Output the [X, Y] coordinate of the center of the cell containing the given text.  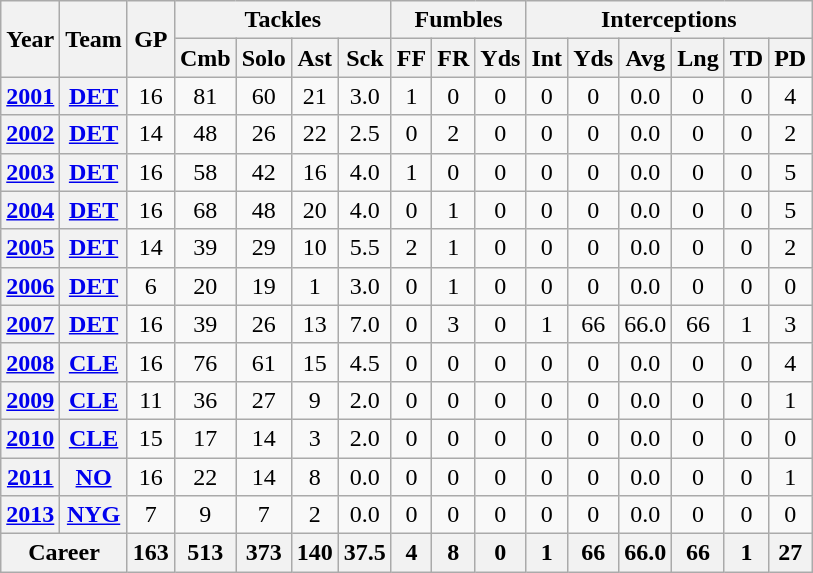
Sck [364, 58]
60 [264, 96]
19 [264, 286]
2007 [30, 324]
FF [411, 58]
Interceptions [669, 20]
81 [205, 96]
2005 [30, 248]
2001 [30, 96]
Cmb [205, 58]
Solo [264, 58]
5.5 [364, 248]
13 [314, 324]
17 [205, 438]
163 [150, 553]
GP [150, 39]
Career [64, 553]
2006 [30, 286]
513 [205, 553]
37.5 [364, 553]
29 [264, 248]
42 [264, 172]
NO [94, 477]
4.5 [364, 362]
6 [150, 286]
Avg [646, 58]
2008 [30, 362]
NYG [94, 515]
TD [746, 58]
Lng [698, 58]
68 [205, 210]
36 [205, 400]
7.0 [364, 324]
373 [264, 553]
2011 [30, 477]
Year [30, 39]
2010 [30, 438]
2004 [30, 210]
Ast [314, 58]
76 [205, 362]
Tackles [282, 20]
11 [150, 400]
Fumbles [458, 20]
140 [314, 553]
FR [454, 58]
Team [94, 39]
2002 [30, 134]
10 [314, 248]
21 [314, 96]
PD [790, 58]
61 [264, 362]
2003 [30, 172]
Int [547, 58]
58 [205, 172]
2013 [30, 515]
2.5 [364, 134]
2009 [30, 400]
